Identify which cell holds the provided text, then report its [x, y] central coordinate. 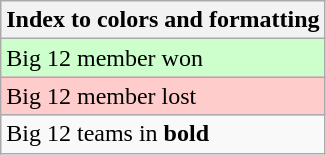
Index to colors and formatting [163, 20]
Big 12 member won [163, 58]
Big 12 teams in bold [163, 134]
Big 12 member lost [163, 96]
